Provide the [x, y] coordinate of the cell's center where the given text is located.  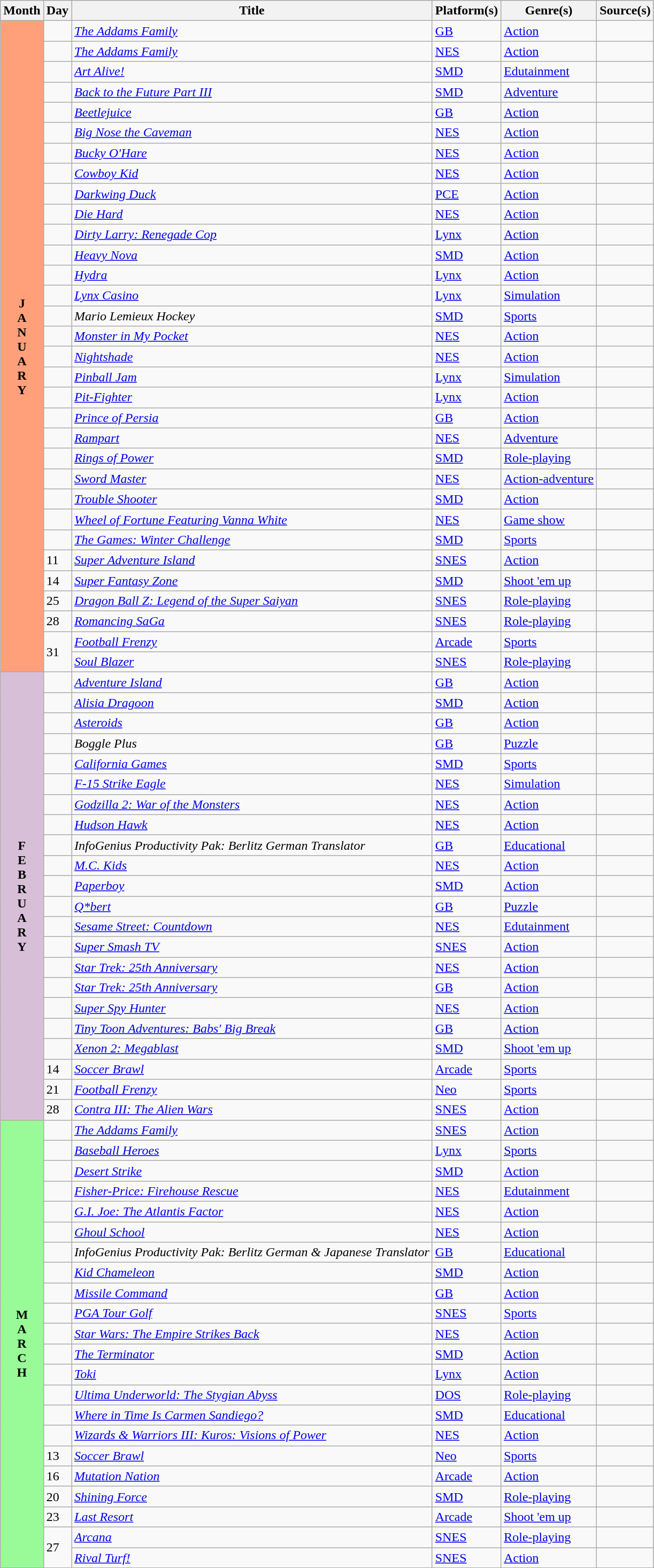
Game show [549, 519]
The Terminator [252, 1354]
16 [57, 1476]
G.I. Joe: The Atlantis Factor [252, 1211]
Big Nose the Caveman [252, 133]
Paperboy [252, 886]
Asteroids [252, 723]
20 [57, 1496]
Godzilla 2: War of the Monsters [252, 804]
The Games: Winter Challenge [252, 540]
Genre(s) [549, 11]
Sword Master [252, 479]
Cowboy Kid [252, 173]
Tiny Toon Adventures: Babs' Big Break [252, 1028]
Prince of Persia [252, 418]
Rival Turf! [252, 1558]
Bucky O'Hare [252, 153]
Pinball Jam [252, 377]
31 [57, 652]
23 [57, 1517]
InfoGenius Productivity Pak: Berlitz German Translator [252, 845]
Shining Force [252, 1496]
Mario Lemieux Hockey [252, 316]
Day [57, 11]
PGA Tour Golf [252, 1313]
Baseball Heroes [252, 1150]
Toki [252, 1374]
Dirty Larry: Renegade Cop [252, 234]
Fisher-Price: Firehouse Rescue [252, 1191]
Last Resort [252, 1517]
California Games [252, 764]
Wizards & Warriors III: Kuros: Visions of Power [252, 1435]
Trouble Shooter [252, 499]
Super Smash TV [252, 947]
F-15 Strike Eagle [252, 784]
Super Fantasy Zone [252, 580]
Rings of Power [252, 458]
Month [22, 11]
Dragon Ball Z: Legend of the Super Saiyan [252, 601]
MARCH [22, 1343]
Adventure Island [252, 682]
Darkwing Duck [252, 194]
Heavy Nova [252, 255]
Title [252, 11]
Sesame Street: Countdown [252, 927]
Contra III: The Alien Wars [252, 1110]
Star Wars: The Empire Strikes Back [252, 1334]
Soul Blazer [252, 662]
Boggle Plus [252, 743]
Alisia Dragoon [252, 703]
DOS [466, 1395]
Ultima Underworld: The Stygian Abyss [252, 1395]
25 [57, 601]
13 [57, 1456]
Romancing SaGa [252, 621]
InfoGenius Productivity Pak: Berlitz German & Japanese Translator [252, 1252]
Hydra [252, 275]
Super Adventure Island [252, 560]
Kid Chameleon [252, 1273]
Arcana [252, 1537]
Pit-Fighter [252, 397]
21 [57, 1089]
Q*bert [252, 906]
Where in Time Is Carmen Sandiego? [252, 1415]
Hudson Hawk [252, 825]
FEBRUARY [22, 896]
Xenon 2: Megablast [252, 1049]
Super Spy Hunter [252, 1008]
Beetlejuice [252, 112]
Mutation Nation [252, 1476]
Platform(s) [466, 11]
11 [57, 560]
Wheel of Fortune Featuring Vanna White [252, 519]
Ghoul School [252, 1232]
Action-adventure [549, 479]
Missile Command [252, 1293]
M.C. Kids [252, 865]
Die Hard [252, 214]
Nightshade [252, 357]
Back to the Future Part III [252, 92]
PCE [466, 194]
Desert Strike [252, 1171]
27 [57, 1547]
Art Alive! [252, 72]
Source(s) [626, 11]
JANUARY [22, 347]
Lynx Casino [252, 296]
Monster in My Pocket [252, 336]
Rampart [252, 438]
